Scan for the cell matching the given text and deliver its (x, y) coordinate at center. 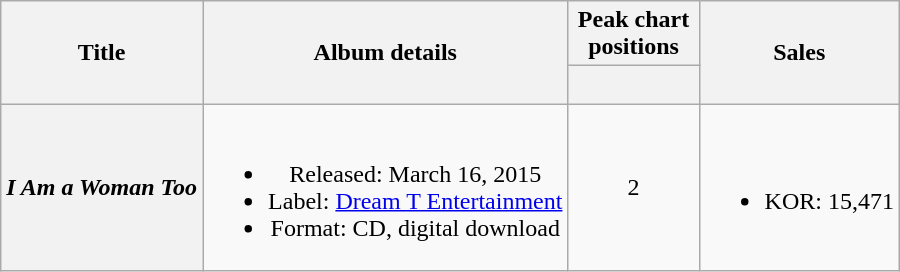
Peak chart positions (634, 34)
2 (634, 188)
Title (102, 52)
Album details (386, 52)
KOR: 15,471 (799, 188)
I Am a Woman Too (102, 188)
Sales (799, 52)
Released: March 16, 2015Label: Dream T EntertainmentFormat: CD, digital download (386, 188)
